For the text-containing cell, return its midpoint in (X, Y) coordinate format. 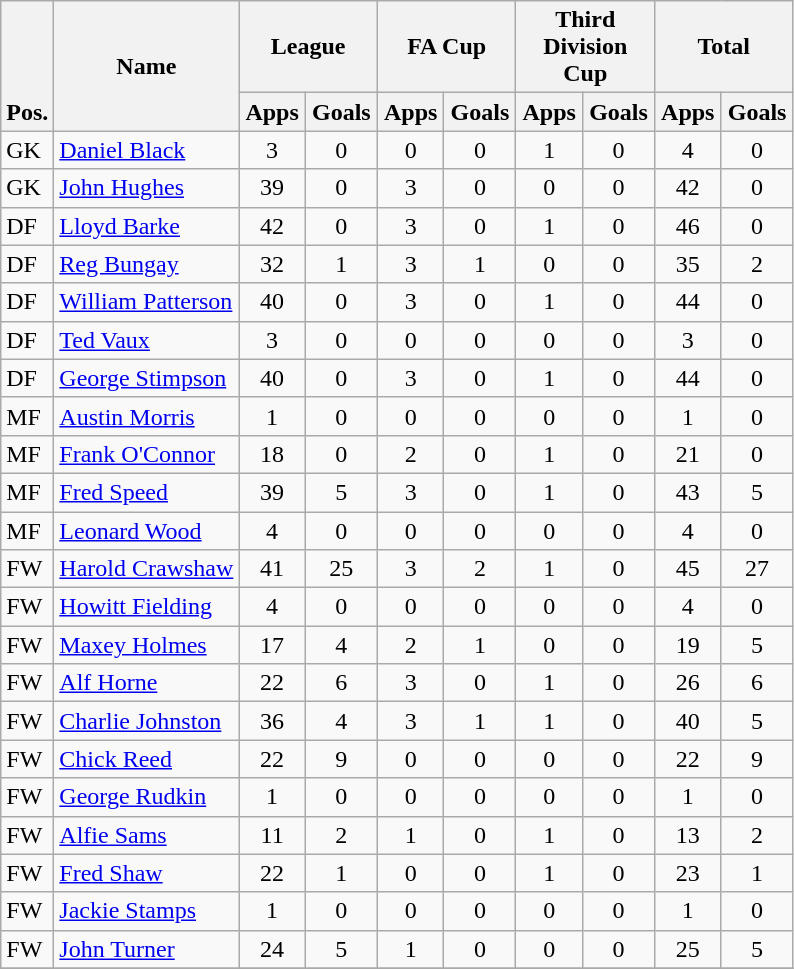
Leonard Wood (146, 531)
11 (272, 835)
13 (688, 835)
Harold Crawshaw (146, 569)
43 (688, 492)
Name (146, 66)
League (308, 47)
35 (688, 264)
George Stimpson (146, 378)
Lloyd Barke (146, 226)
27 (757, 569)
Daniel Black (146, 150)
Charlie Johnston (146, 721)
Austin Morris (146, 416)
Frank O'Connor (146, 454)
24 (272, 949)
26 (688, 683)
19 (688, 645)
Fred Speed (146, 492)
Pos. (28, 66)
George Rudkin (146, 797)
John Turner (146, 949)
41 (272, 569)
23 (688, 873)
45 (688, 569)
Total (724, 47)
46 (688, 226)
Third Division Cup (586, 47)
18 (272, 454)
Ted Vaux (146, 340)
William Patterson (146, 302)
32 (272, 264)
Fred Shaw (146, 873)
Alfie Sams (146, 835)
17 (272, 645)
Maxey Holmes (146, 645)
Howitt Fielding (146, 607)
FA Cup (446, 47)
Chick Reed (146, 759)
John Hughes (146, 188)
36 (272, 721)
Reg Bungay (146, 264)
Jackie Stamps (146, 911)
21 (688, 454)
Alf Horne (146, 683)
